Output the [X, Y] coordinate of the center of the cell containing the given text.  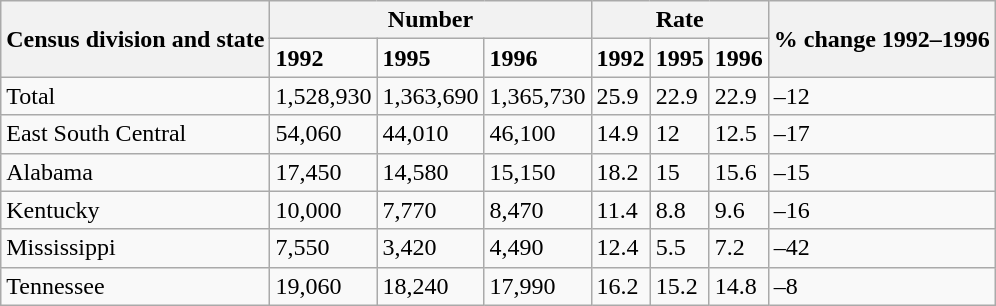
15.2 [680, 286]
–16 [882, 210]
10,000 [324, 210]
15.6 [738, 172]
Mississippi [136, 248]
8,470 [538, 210]
Tennessee [136, 286]
19,060 [324, 286]
% change 1992–1996 [882, 39]
Total [136, 96]
17,450 [324, 172]
15,150 [538, 172]
3,420 [430, 248]
14.9 [620, 134]
46,100 [538, 134]
–17 [882, 134]
12.5 [738, 134]
18.2 [620, 172]
5.5 [680, 248]
54,060 [324, 134]
–12 [882, 96]
Number [430, 20]
25.9 [620, 96]
Census division and state [136, 39]
12.4 [620, 248]
–42 [882, 248]
Rate [680, 20]
14.8 [738, 286]
East South Central [136, 134]
4,490 [538, 248]
14,580 [430, 172]
12 [680, 134]
7,550 [324, 248]
44,010 [430, 134]
11.4 [620, 210]
Alabama [136, 172]
15 [680, 172]
1,363,690 [430, 96]
16.2 [620, 286]
1,528,930 [324, 96]
17,990 [538, 286]
7,770 [430, 210]
18,240 [430, 286]
9.6 [738, 210]
1,365,730 [538, 96]
–15 [882, 172]
–8 [882, 286]
7.2 [738, 248]
Kentucky [136, 210]
8.8 [680, 210]
